Extract the (X, Y) coordinate from the center of the cell holding the provided text.  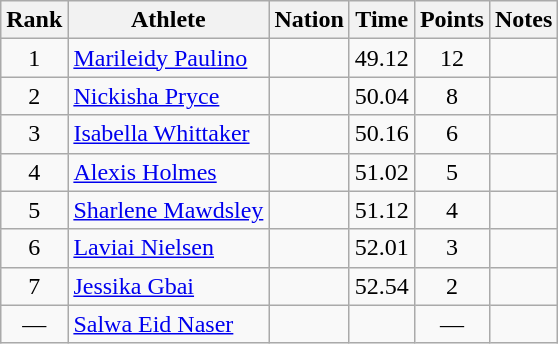
49.12 (382, 58)
Time (382, 20)
Marileidy Paulino (168, 58)
12 (452, 58)
51.02 (382, 172)
Alexis Holmes (168, 172)
52.01 (382, 248)
Jessika Gbai (168, 286)
Salwa Eid Naser (168, 324)
Nation (309, 20)
8 (452, 96)
52.54 (382, 286)
50.16 (382, 134)
Athlete (168, 20)
7 (34, 286)
Sharlene Mawdsley (168, 210)
Nickisha Pryce (168, 96)
Notes (523, 20)
51.12 (382, 210)
1 (34, 58)
Isabella Whittaker (168, 134)
Rank (34, 20)
Points (452, 20)
50.04 (382, 96)
Laviai Nielsen (168, 248)
